Pinpoint the cell where the given text exists, returning its [x, y] midpoint coordinate. 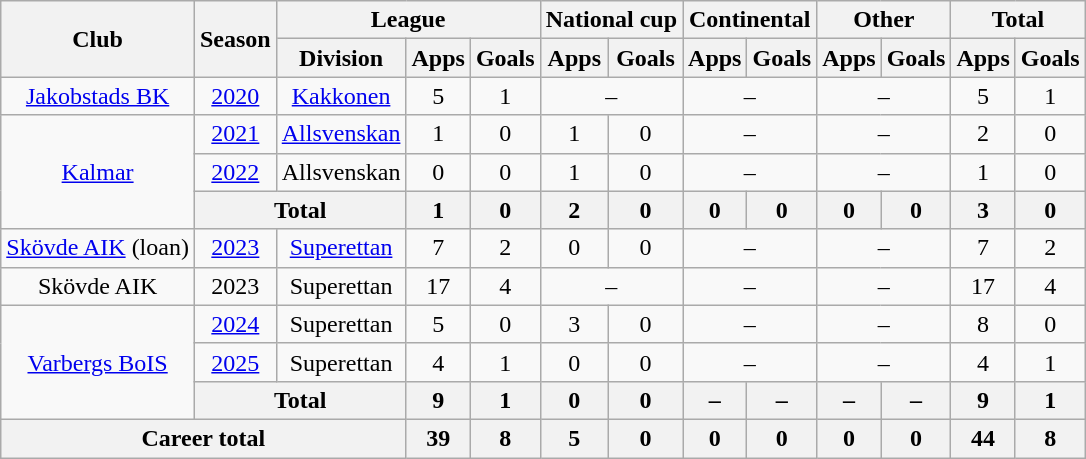
44 [983, 438]
Kalmar [98, 172]
Skövde AIK [98, 286]
Skövde AIK (loan) [98, 248]
Club [98, 39]
Kakkonen [341, 96]
Season [235, 39]
Career total [204, 438]
2021 [235, 134]
2022 [235, 172]
Varbergs BoIS [98, 362]
Other [884, 20]
National cup [611, 20]
2020 [235, 96]
Jakobstads BK [98, 96]
League [408, 20]
39 [438, 438]
2024 [235, 324]
Continental [750, 20]
2025 [235, 362]
Division [341, 58]
